Detect which cell encompasses the target text, then output its [x, y] center coordinate. 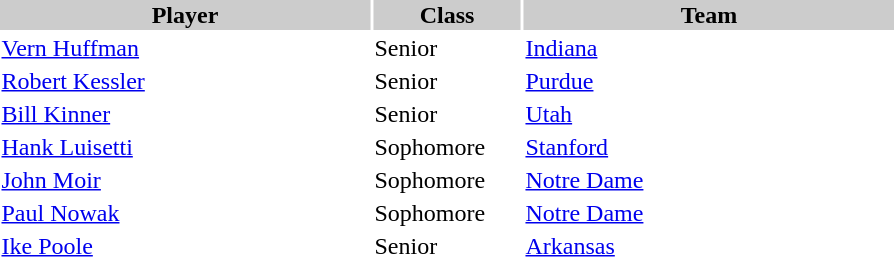
Purdue [709, 81]
Player [185, 15]
Stanford [709, 147]
John Moir [185, 180]
Bill Kinner [185, 114]
Robert Kessler [185, 81]
Paul Nowak [185, 213]
Utah [709, 114]
Team [709, 15]
Indiana [709, 48]
Class [447, 15]
Hank Luisetti [185, 147]
Vern Huffman [185, 48]
